Determine the (X, Y) coordinate at the center of the cell enclosing the given text.  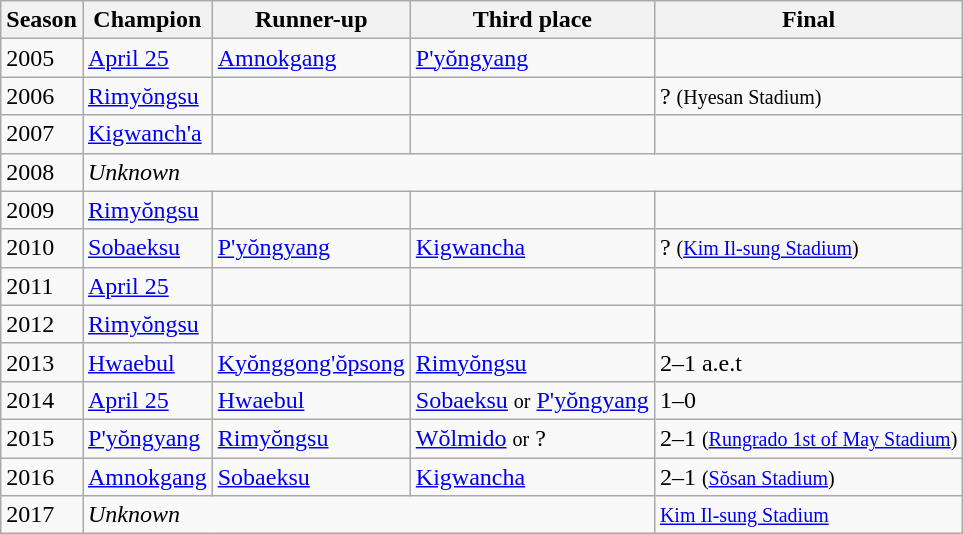
2–1 (Sŏsan Stadium) (808, 477)
2012 (42, 324)
Kim Il-sung Stadium (808, 515)
2005 (42, 58)
2010 (42, 248)
2016 (42, 477)
Kigwanch'a (147, 134)
2017 (42, 515)
Runner-up (311, 20)
2013 (42, 362)
2009 (42, 210)
2011 (42, 286)
Final (808, 20)
2008 (42, 172)
2015 (42, 438)
Third place (532, 20)
1–0 (808, 400)
Champion (147, 20)
2006 (42, 96)
2014 (42, 400)
2007 (42, 134)
2–1 (Rungrado 1st of May Stadium) (808, 438)
Kyŏnggong'ŏpsong (311, 362)
? (Kim Il-sung Stadium) (808, 248)
? (Hyesan Stadium) (808, 96)
Wŏlmido or ? (532, 438)
2–1 a.e.t (808, 362)
Sobaeksu or P'yŏngyang (532, 400)
Season (42, 20)
